Output the (x, y) coordinate of the center of the cell containing the given text.  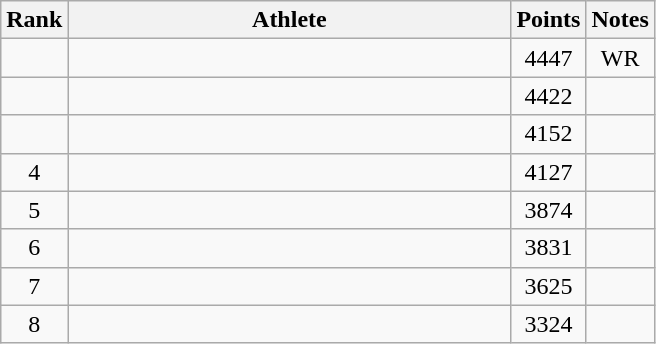
3625 (548, 286)
Notes (620, 20)
4127 (548, 172)
4152 (548, 134)
4447 (548, 58)
Rank (34, 20)
Points (548, 20)
WR (620, 58)
3831 (548, 248)
3874 (548, 210)
Athlete (290, 20)
5 (34, 210)
7 (34, 286)
4422 (548, 96)
3324 (548, 324)
8 (34, 324)
6 (34, 248)
4 (34, 172)
